Pinpoint the cell where the given text exists, returning its [X, Y] midpoint coordinate. 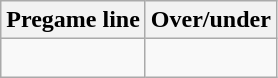
Pregame line [74, 20]
Over/under [210, 20]
